Provide the (x, y) coordinate of the cell's center where the given text is located.  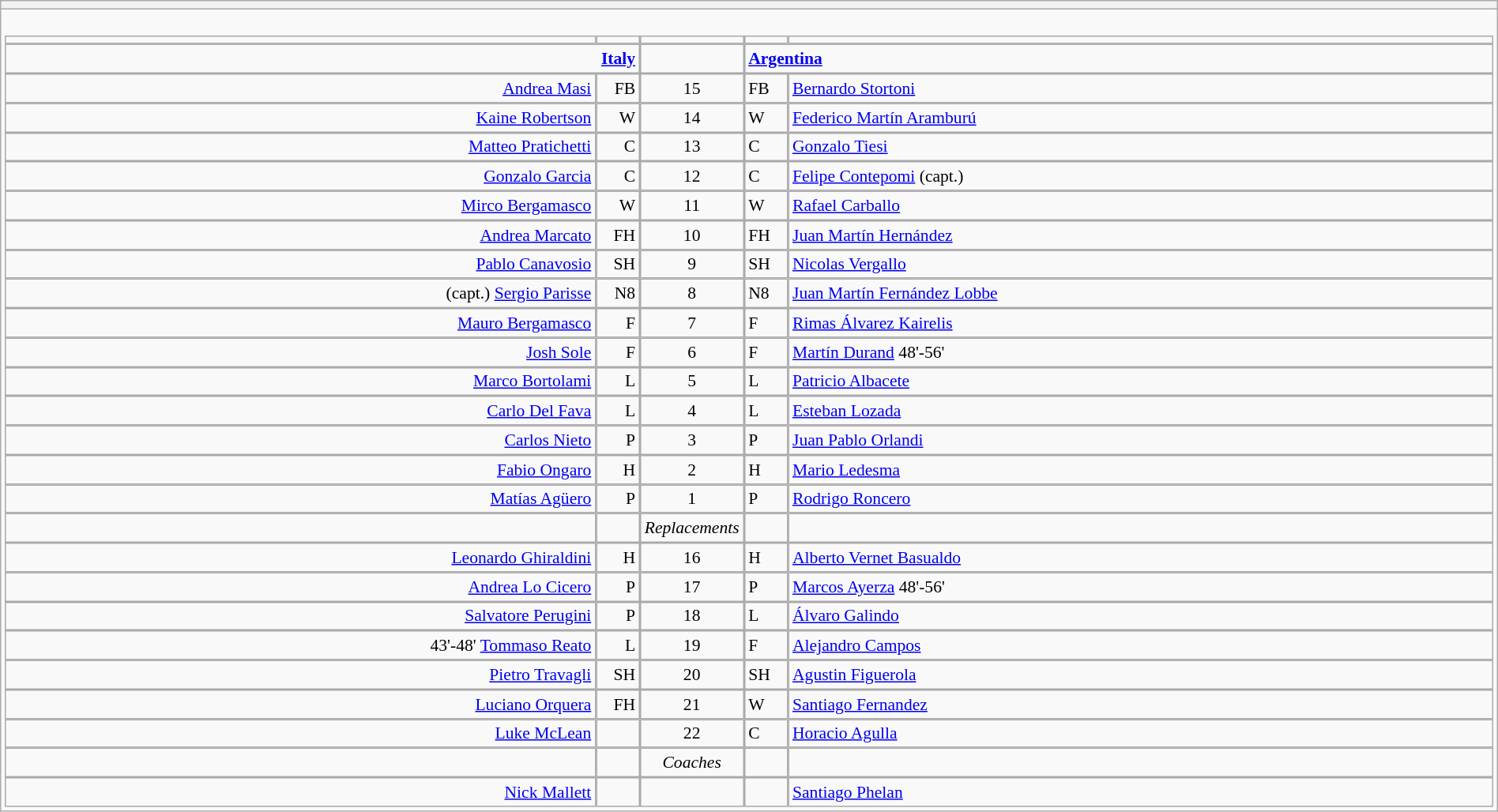
Andrea Marcato (300, 235)
18 (692, 616)
Juan Pablo Orlandi (1140, 441)
3 (692, 441)
14 (692, 117)
Marcos Ayerza 48'-56' (1140, 586)
9 (692, 264)
Kaine Robertson (300, 117)
5 (692, 381)
Salvatore Perugini (300, 616)
Marco Bortolami (300, 381)
Gonzalo Garcia (300, 175)
Santiago Phelan (1140, 791)
11 (692, 205)
Federico Martín Aramburú (1140, 117)
Matteo Pratichetti (300, 147)
Mauro Bergamasco (300, 322)
Nicolas Vergallo (1140, 264)
16 (692, 558)
Juan Martín Hernández (1140, 235)
10 (692, 235)
21 (692, 705)
Rafael Carballo (1140, 205)
Coaches (692, 763)
43'-48' Tommaso Reato (300, 645)
Argentina (1118, 58)
Agustin Figuerola (1140, 675)
Nick Mallett (300, 791)
17 (692, 586)
Alejandro Campos (1140, 645)
7 (692, 322)
Josh Sole (300, 352)
1 (692, 499)
Luke McLean (300, 733)
Rodrigo Roncero (1140, 499)
Pietro Travagli (300, 675)
Replacements (692, 528)
22 (692, 733)
2 (692, 469)
Matías Agüero (300, 499)
Juan Martín Fernández Lobbe (1140, 294)
20 (692, 675)
12 (692, 175)
Carlos Nieto (300, 441)
13 (692, 147)
Italy (322, 58)
Patricio Albacete (1140, 381)
Rimas Álvarez Kairelis (1140, 322)
Felipe Contepomi (capt.) (1140, 175)
19 (692, 645)
Álvaro Galindo (1140, 616)
Pablo Canavosio (300, 264)
Horacio Agulla (1140, 733)
Santiago Fernandez (1140, 705)
Mario Ledesma (1140, 469)
Martín Durand 48'-56' (1140, 352)
Carlo Del Fava (300, 411)
Esteban Lozada (1140, 411)
Alberto Vernet Basualdo (1140, 558)
Luciano Orquera (300, 705)
15 (692, 88)
Gonzalo Tiesi (1140, 147)
(capt.) Sergio Parisse (300, 294)
Bernardo Stortoni (1140, 88)
4 (692, 411)
Mirco Bergamasco (300, 205)
6 (692, 352)
8 (692, 294)
Andrea Masi (300, 88)
Andrea Lo Cicero (300, 586)
Fabio Ongaro (300, 469)
Leonardo Ghiraldini (300, 558)
